Search for the cell housing the specified text and yield its (X, Y) center coordinate. 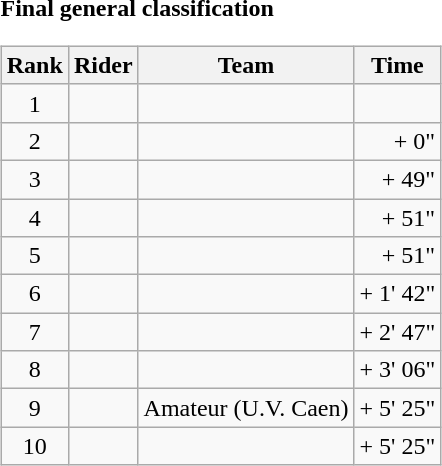
7 (34, 332)
Time (398, 65)
8 (34, 370)
2 (34, 141)
1 (34, 103)
6 (34, 294)
9 (34, 408)
+ 0" (398, 141)
+ 1' 42" (398, 294)
5 (34, 256)
Amateur (U.V. Caen) (246, 408)
Rank (34, 65)
Rider (103, 65)
10 (34, 446)
3 (34, 179)
Team (246, 65)
+ 3' 06" (398, 370)
+ 49" (398, 179)
4 (34, 217)
+ 2' 47" (398, 332)
